Scan for the cell matching the given text and deliver its [x, y] coordinate at center. 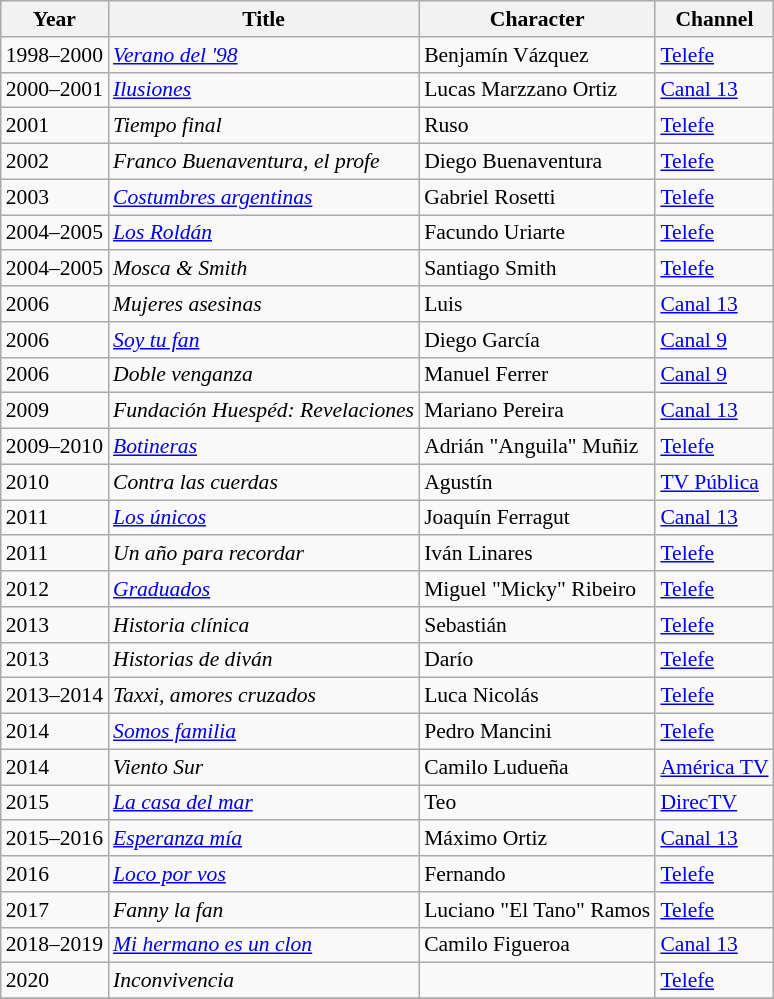
Character [537, 19]
Adrián "Anguila" Muñiz [537, 447]
TV Pública [714, 482]
Luca Nicolás [537, 696]
Fundación Huespéd: Revelaciones [264, 411]
Taxxi, amores cruzados [264, 696]
2013–2014 [54, 696]
Botineras [264, 447]
Mariano Pereira [537, 411]
Miguel "Micky" Ribeiro [537, 589]
2015 [54, 803]
Teo [537, 803]
Los Roldán [264, 233]
Mi hermano es un clon [264, 945]
Diego García [537, 340]
Inconvivencia [264, 981]
1998–2000 [54, 55]
Manuel Ferrer [537, 375]
Year [54, 19]
Sebastián [537, 625]
Máximo Ortiz [537, 839]
Fanny la fan [264, 910]
2020 [54, 981]
La casa del mar [264, 803]
Viento Sur [264, 767]
Mujeres asesinas [264, 304]
Somos familia [264, 732]
2001 [54, 126]
Un año para recordar [264, 554]
Facundo Uriarte [537, 233]
Agustín [537, 482]
2002 [54, 162]
Luciano "El Tano" Ramos [537, 910]
Mosca & Smith [264, 269]
Franco Buenaventura, el profe [264, 162]
Camilo Ludueña [537, 767]
2016 [54, 874]
Darío [537, 660]
2009–2010 [54, 447]
Graduados [264, 589]
2009 [54, 411]
Benjamín Vázquez [537, 55]
Gabriel Rosetti [537, 197]
Diego Buenaventura [537, 162]
Pedro Mancini [537, 732]
Verano del '98 [264, 55]
Soy tu fan [264, 340]
Historias de diván [264, 660]
Historia clínica [264, 625]
2012 [54, 589]
Esperanza mía [264, 839]
Iván Linares [537, 554]
2015–2016 [54, 839]
DirecTV [714, 803]
2003 [54, 197]
Ilusiones [264, 90]
América TV [714, 767]
Costumbres argentinas [264, 197]
Tiempo final [264, 126]
2018–2019 [54, 945]
2017 [54, 910]
Joaquín Ferragut [537, 518]
Los únicos [264, 518]
Santiago Smith [537, 269]
Doble venganza [264, 375]
Channel [714, 19]
Fernando [537, 874]
Loco por vos [264, 874]
Lucas Marzzano Ortiz [537, 90]
Title [264, 19]
Ruso [537, 126]
Camilo Figueroa [537, 945]
Luis [537, 304]
Contra las cuerdas [264, 482]
2000–2001 [54, 90]
2010 [54, 482]
